Return (X, Y) of the center of cell containing provided text 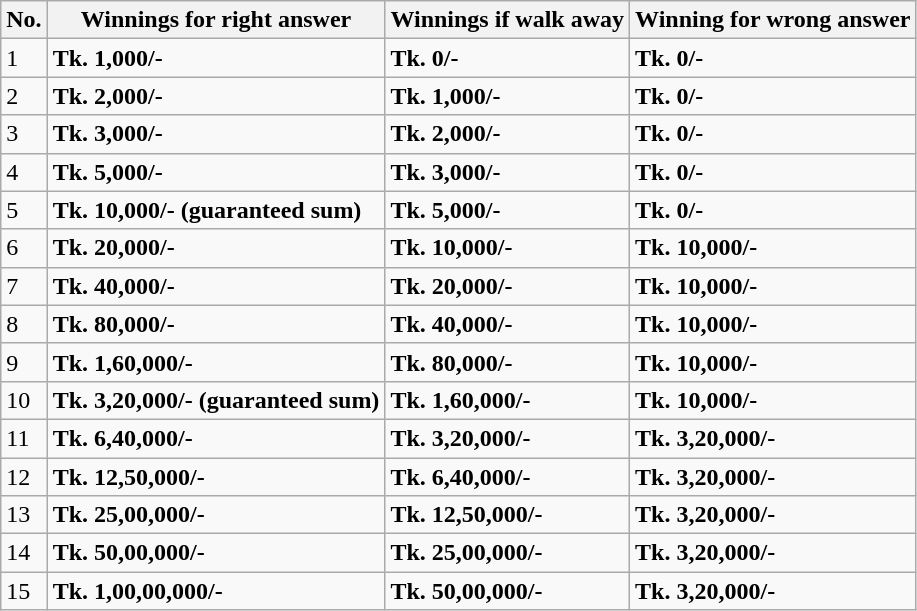
9 (24, 362)
Winnings if walk away (508, 20)
5 (24, 210)
2 (24, 96)
3 (24, 134)
Tk. 10,000/- (guaranteed sum) (216, 210)
14 (24, 553)
Tk. 1,00,00,000/- (216, 591)
Tk. 3,20,000/- (guaranteed sum) (216, 400)
11 (24, 438)
4 (24, 172)
10 (24, 400)
Winning for wrong answer (773, 20)
6 (24, 248)
12 (24, 477)
No. (24, 20)
7 (24, 286)
Winnings for right answer (216, 20)
15 (24, 591)
13 (24, 515)
8 (24, 324)
1 (24, 58)
